Identify which cell holds the provided text, then report its [x, y] central coordinate. 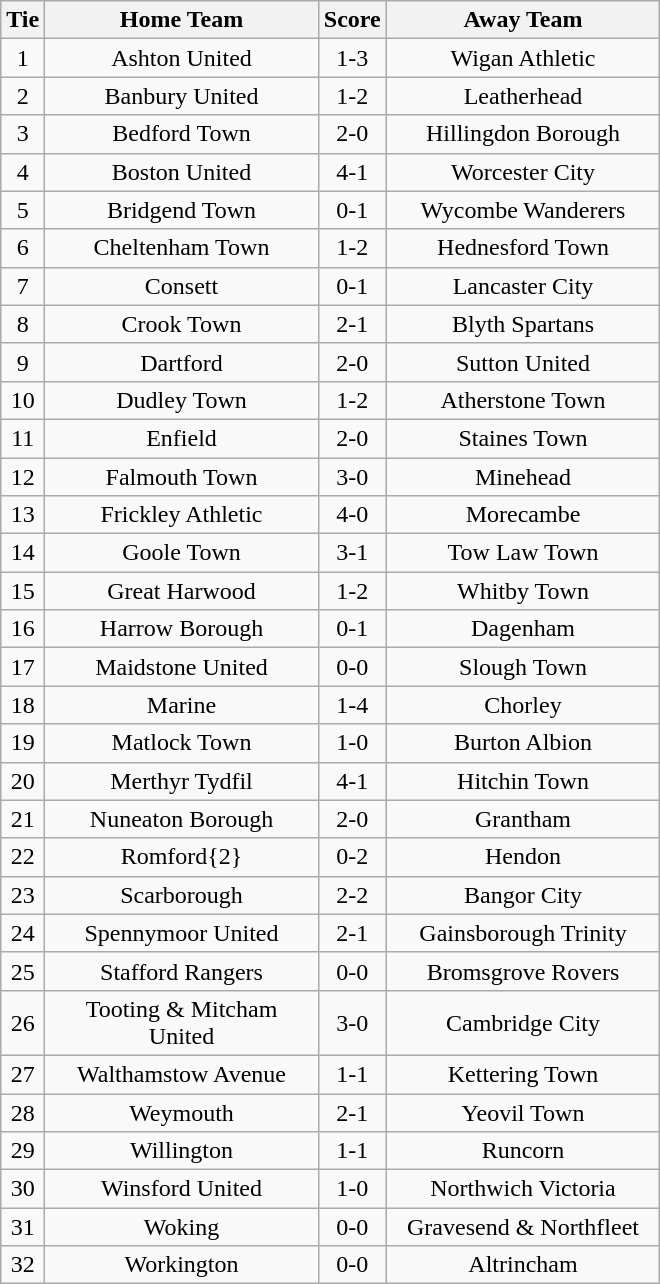
Harrow Borough [182, 629]
Dartford [182, 362]
2 [23, 96]
1-4 [352, 705]
7 [23, 286]
Minehead [523, 477]
22 [23, 857]
6 [23, 248]
23 [23, 895]
3-1 [352, 553]
Lancaster City [523, 286]
12 [23, 477]
1 [23, 58]
26 [23, 1022]
9 [23, 362]
Maidstone United [182, 667]
Goole Town [182, 553]
Bangor City [523, 895]
Great Harwood [182, 591]
16 [23, 629]
14 [23, 553]
Chorley [523, 705]
Consett [182, 286]
Gainsborough Trinity [523, 933]
Merthyr Tydfil [182, 781]
Falmouth Town [182, 477]
Hendon [523, 857]
Dudley Town [182, 400]
3 [23, 134]
0-2 [352, 857]
Enfield [182, 438]
Grantham [523, 819]
Yeovil Town [523, 1113]
Whitby Town [523, 591]
1-3 [352, 58]
Workington [182, 1265]
Tie [23, 20]
8 [23, 324]
Staines Town [523, 438]
24 [23, 933]
Wycombe Wanderers [523, 210]
28 [23, 1113]
Boston United [182, 172]
17 [23, 667]
Cambridge City [523, 1022]
Crook Town [182, 324]
Dagenham [523, 629]
Banbury United [182, 96]
Burton Albion [523, 743]
Frickley Athletic [182, 515]
Morecambe [523, 515]
Hitchin Town [523, 781]
Kettering Town [523, 1074]
Spennymoor United [182, 933]
Leatherhead [523, 96]
Northwich Victoria [523, 1189]
Hillingdon Borough [523, 134]
Bedford Town [182, 134]
Worcester City [523, 172]
Slough Town [523, 667]
Runcorn [523, 1151]
Sutton United [523, 362]
Marine [182, 705]
Willington [182, 1151]
Tooting & Mitcham United [182, 1022]
Gravesend & Northfleet [523, 1227]
31 [23, 1227]
Blyth Spartans [523, 324]
Matlock Town [182, 743]
Walthamstow Avenue [182, 1074]
15 [23, 591]
30 [23, 1189]
Hednesford Town [523, 248]
27 [23, 1074]
10 [23, 400]
18 [23, 705]
2-2 [352, 895]
21 [23, 819]
5 [23, 210]
20 [23, 781]
Cheltenham Town [182, 248]
4 [23, 172]
Winsford United [182, 1189]
Atherstone Town [523, 400]
25 [23, 971]
Ashton United [182, 58]
29 [23, 1151]
Tow Law Town [523, 553]
11 [23, 438]
19 [23, 743]
32 [23, 1265]
Bromsgrove Rovers [523, 971]
Woking [182, 1227]
Scarborough [182, 895]
13 [23, 515]
Weymouth [182, 1113]
Wigan Athletic [523, 58]
Away Team [523, 20]
Stafford Rangers [182, 971]
Romford{2} [182, 857]
Nuneaton Borough [182, 819]
Bridgend Town [182, 210]
4-0 [352, 515]
Altrincham [523, 1265]
Home Team [182, 20]
Score [352, 20]
